Identify which cell holds the provided text, then report its (x, y) central coordinate. 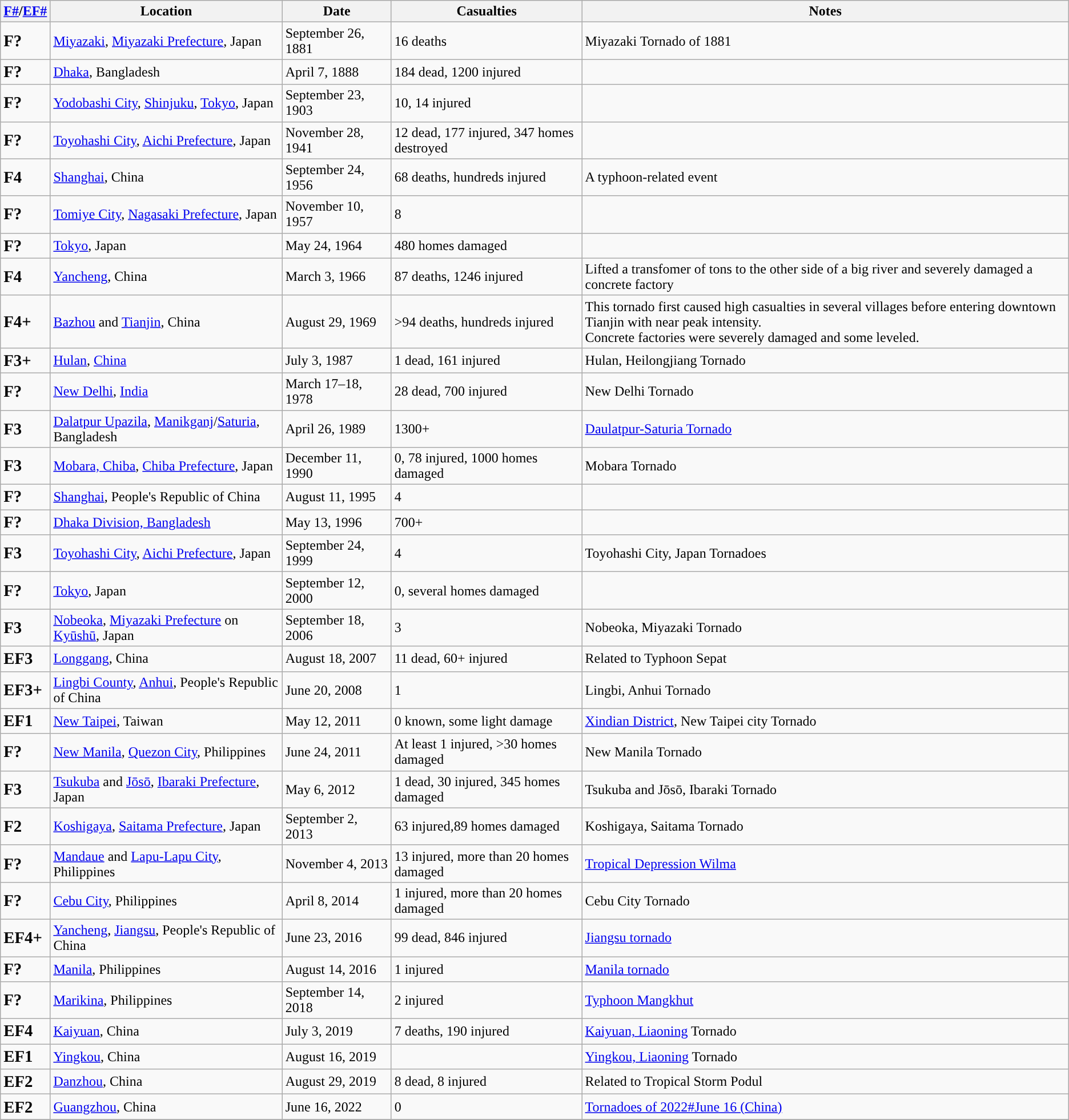
Yingkou, China (166, 1057)
Hulan, China (166, 360)
99 dead, 846 injured (487, 937)
Xindian District, New Taipei city Tornado (825, 721)
Koshigaya, Saitama Tornado (825, 827)
Related to Tropical Storm Podul (825, 1082)
Kaiyuan, Liaoning Tornado (825, 1032)
63 injured,89 homes damaged (487, 827)
June 20, 2008 (337, 690)
Miyazaki Tornado of 1881 (825, 41)
8 (487, 215)
New Delhi Tornado (825, 392)
June 24, 2011 (337, 752)
Manila, Philippines (166, 969)
Koshigaya, Saitama Prefecture, Japan (166, 827)
7 deaths, 190 injured (487, 1032)
28 dead, 700 injured (487, 392)
EF4+ (25, 937)
August 11, 1995 (337, 497)
April 26, 1989 (337, 428)
Jiangsu tornado (825, 937)
Daulatpur-Saturia Tornado (825, 428)
F3+ (25, 360)
August 29, 1969 (337, 321)
July 3, 2019 (337, 1032)
September 12, 2000 (337, 590)
Typhoon Mangkhut (825, 1000)
12 dead, 177 injured, 347 homes destroyed (487, 140)
Tornadoes of 2022#June 16 (China) (825, 1107)
184 dead, 1200 injured (487, 72)
10, 14 injured (487, 103)
September 23, 1903 (337, 103)
May 13, 1996 (337, 522)
A typhoon-related event (825, 177)
1 dead, 161 injured (487, 360)
Bazhou and Tianjin, China (166, 321)
Yancheng, Jiangsu, People's Republic of China (166, 937)
Dhaka Division, Bangladesh (166, 522)
1300+ (487, 428)
Date (337, 11)
Danzhou, China (166, 1082)
Lifted a transfomer of tons to the other side of a big river and severely damaged a concrete factory (825, 276)
August 18, 2007 (337, 659)
July 3, 1987 (337, 360)
Tomiye City, Nagasaki Prefecture, Japan (166, 215)
Toyohashi City, Japan Tornadoes (825, 554)
September 14, 2018 (337, 1000)
Related to Typhoon Sepat (825, 659)
0, several homes damaged (487, 590)
December 11, 1990 (337, 466)
Nobeoka, Miyazaki Prefecture on Kyūshū, Japan (166, 628)
1 injured (487, 969)
1 dead, 30 injured, 345 homes damaged (487, 789)
New Manila, Quezon City, Philippines (166, 752)
Casualties (487, 11)
September 24, 1956 (337, 177)
3 (487, 628)
11 dead, 60+ injured (487, 659)
September 26, 1881 (337, 41)
0, 78 injured, 1000 homes damaged (487, 466)
Notes (825, 11)
Shanghai, China (166, 177)
Hulan, Heilongjiang Tornado (825, 360)
Mobara, Chiba, Chiba Prefecture, Japan (166, 466)
Guangzhou, China (166, 1107)
Location (166, 11)
700+ (487, 522)
13 injured, more than 20 homes damaged (487, 863)
June 16, 2022 (337, 1107)
Tsukuba and Jōsō, Ibaraki Prefecture, Japan (166, 789)
May 12, 2011 (337, 721)
F4+ (25, 321)
Manila tornado (825, 969)
EF4 (25, 1032)
May 6, 2012 (337, 789)
September 18, 2006 (337, 628)
Tsukuba and Jōsō, Ibaraki Tornado (825, 789)
September 2, 2013 (337, 827)
Lingbi, Anhui Tornado (825, 690)
Mandaue and Lapu-Lapu City, Philippines (166, 863)
Tropical Depression Wilma (825, 863)
March 17–18, 1978 (337, 392)
F2 (25, 827)
April 7, 1888 (337, 72)
Cebu City, Philippines (166, 901)
November 4, 2013 (337, 863)
November 28, 1941 (337, 140)
Miyazaki, Miyazaki Prefecture, Japan (166, 41)
September 24, 1999 (337, 554)
Mobara Tornado (825, 466)
At least 1 injured, >30 homes damaged (487, 752)
2 injured (487, 1000)
0 known, some light damage (487, 721)
May 24, 1964 (337, 245)
Kaiyuan, China (166, 1032)
Yingkou, Liaoning Tornado (825, 1057)
1 (487, 690)
Cebu City Tornado (825, 901)
87 deaths, 1246 injured (487, 276)
Yancheng, China (166, 276)
Nobeoka, Miyazaki Tornado (825, 628)
New Delhi, India (166, 392)
June 23, 2016 (337, 937)
Yodobashi City, Shinjuku, Tokyo, Japan (166, 103)
April 8, 2014 (337, 901)
Longgang, China (166, 659)
New Taipei, Taiwan (166, 721)
EF3 (25, 659)
August 14, 2016 (337, 969)
480 homes damaged (487, 245)
Dhaka, Bangladesh (166, 72)
0 (487, 1107)
16 deaths (487, 41)
>94 deaths, hundreds injured (487, 321)
1 injured, more than 20 homes damaged (487, 901)
New Manila Tornado (825, 752)
Shanghai, People's Republic of China (166, 497)
November 10, 1957 (337, 215)
March 3, 1966 (337, 276)
F#/EF# (25, 11)
Marikina, Philippines (166, 1000)
EF3+ (25, 690)
Lingbi County, Anhui, People's Republic of China (166, 690)
Dalatpur Upazila, Manikganj/Saturia, Bangladesh (166, 428)
August 29, 2019 (337, 1082)
8 dead, 8 injured (487, 1082)
68 deaths, hundreds injured (487, 177)
August 16, 2019 (337, 1057)
